Scan for the cell matching the given text and deliver its (X, Y) coordinate at center. 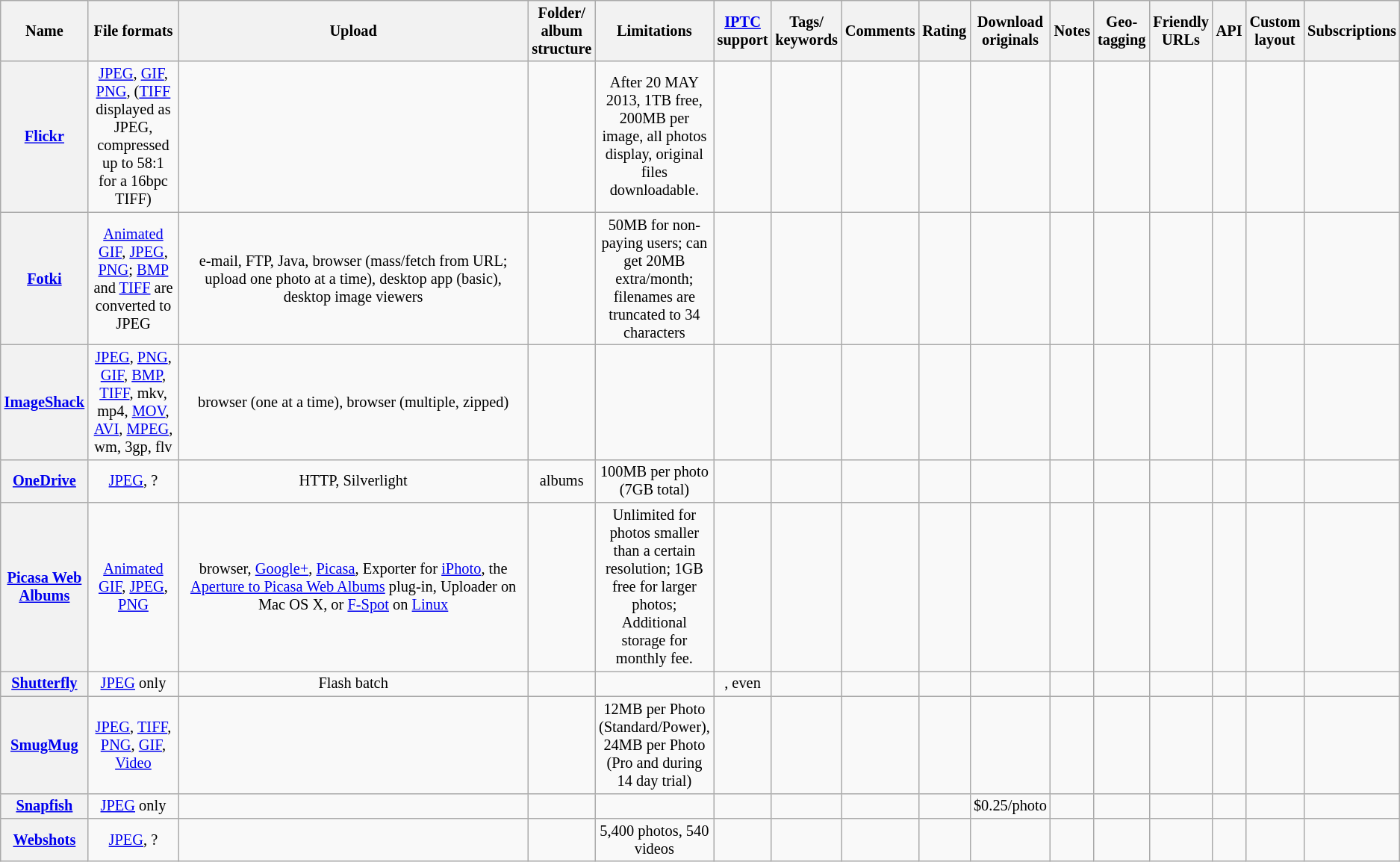
100MB per photo (7GB total) (654, 481)
Snapfish (45, 806)
Folder/ album structure (561, 31)
SmugMug (45, 745)
browser, Google+, Picasa, Exporter for iPhoto, the Aperture to Picasa Web Albums plug-in, Uploader on Mac OS X, or F-Spot on Linux (354, 587)
Download originals (1010, 31)
API (1229, 31)
Shutterfly (45, 683)
5,400 photos, 540 videos (654, 840)
Picasa Web Albums (45, 587)
Name (45, 31)
IPTC support (743, 31)
Webshots (45, 840)
Flickr (45, 137)
, even (743, 683)
File formats (133, 31)
JPEG, PNG, GIF, BMP, TIFF, mkv, mp4, MOV, AVI, MPEG, wm, 3gp, flv (133, 402)
Rating (945, 31)
Subscriptions (1351, 31)
Notes (1072, 31)
$0.25/photo (1010, 806)
12MB per Photo (Standard/Power), 24MB per Photo (Pro and during 14 day trial) (654, 745)
Geo- tagging (1121, 31)
HTTP, Silverlight (354, 481)
Custom layout (1275, 31)
JPEG, TIFF, PNG, GIF, Video (133, 745)
Fotki (45, 279)
Animated GIF, JPEG, PNG; BMP and TIFF are converted to JPEG (133, 279)
JPEG, GIF, PNG, (TIFF displayed as JPEG, compressed up to 58:1 for a 16bpc TIFF) (133, 137)
After 20 MAY 2013, 1TB free, 200MB per image, all photos display, original files downloadable. (654, 137)
albums (561, 481)
Flash batch (354, 683)
browser (one at a time), browser (multiple, zipped) (354, 402)
Unlimited for photos smaller than a certain resolution; 1GB free for larger photos; Additional storage for monthly fee. (654, 587)
e-mail, FTP, Java, browser (mass/fetch from URL; upload one photo at a time), desktop app (basic), desktop image viewers (354, 279)
Tags/ keywords (806, 31)
Animated GIF, JPEG, PNG (133, 587)
Upload (354, 31)
OneDrive (45, 481)
Friendly URLs (1180, 31)
Comments (880, 31)
ImageShack (45, 402)
Limitations (654, 31)
50MB for non-paying users; can get 20MB extra/month; filenames are truncated to 34 characters (654, 279)
